Search for the cell housing the specified text and yield its [X, Y] center coordinate. 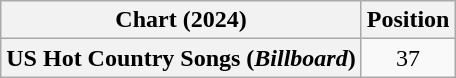
37 [408, 58]
Chart (2024) [181, 20]
US Hot Country Songs (Billboard) [181, 58]
Position [408, 20]
